Search for the cell housing the specified text and yield its (x, y) center coordinate. 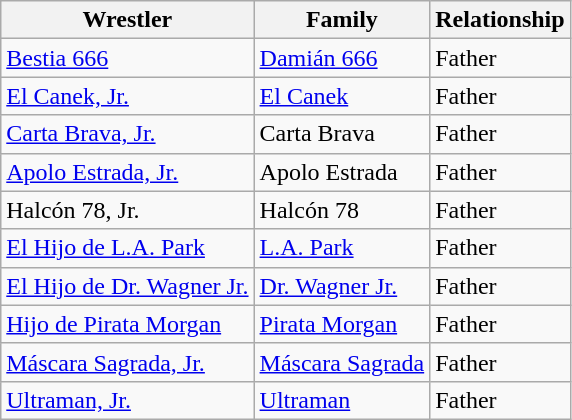
Ultraman, Jr. (128, 400)
El Canek, Jr. (128, 96)
Apolo Estrada, Jr. (128, 172)
Carta Brava (342, 134)
Carta Brava, Jr. (128, 134)
Hijo de Pirata Morgan (128, 324)
Wrestler (128, 20)
Halcón 78, Jr. (128, 210)
El Canek (342, 96)
Dr. Wagner Jr. (342, 286)
El Hijo de Dr. Wagner Jr. (128, 286)
El Hijo de L.A. Park (128, 248)
Bestia 666 (128, 58)
Máscara Sagrada, Jr. (128, 362)
Family (342, 20)
Damián 666 (342, 58)
Halcón 78 (342, 210)
Apolo Estrada (342, 172)
Relationship (500, 20)
Pirata Morgan (342, 324)
Máscara Sagrada (342, 362)
Ultraman (342, 400)
L.A. Park (342, 248)
